Capture the cell that displays the provided text and extract its (x, y) central coordinate. 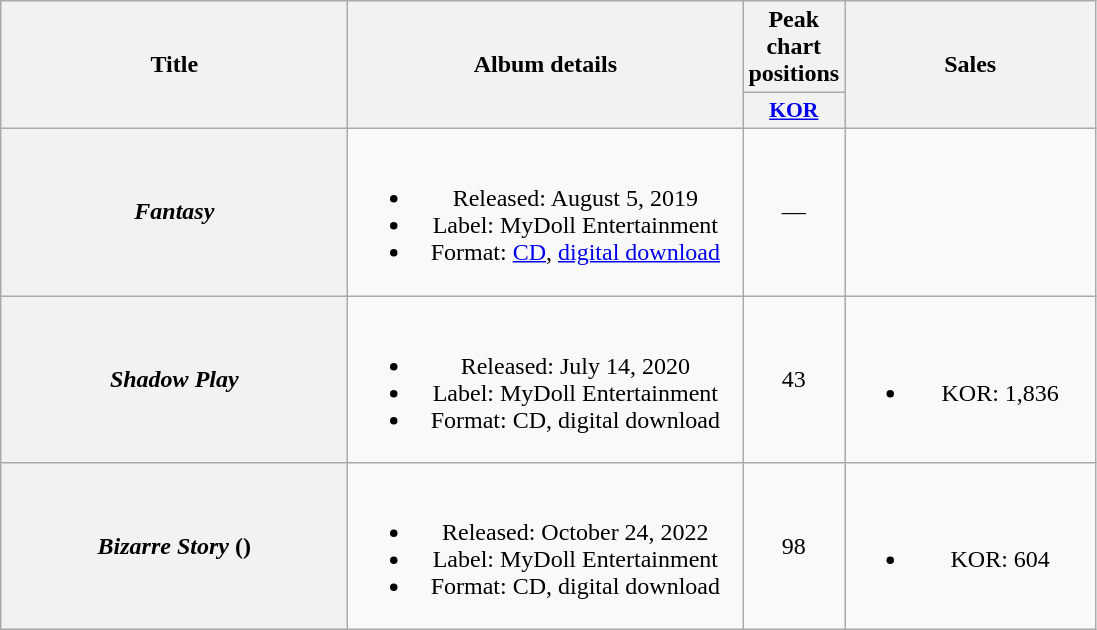
KOR (794, 111)
43 (794, 380)
Fantasy (174, 212)
Shadow Play (174, 380)
KOR: 1,836 (970, 380)
Released: July 14, 2020Label: MyDoll EntertainmentFormat: CD, digital download (546, 380)
Title (174, 65)
Released: October 24, 2022Label: MyDoll EntertainmentFormat: CD, digital download (546, 546)
Sales (970, 65)
— (794, 212)
Peak chart positions (794, 47)
Bizarre Story () (174, 546)
98 (794, 546)
Album details (546, 65)
Released: August 5, 2019Label: MyDoll EntertainmentFormat: CD, digital download (546, 212)
KOR: 604 (970, 546)
